Detect which cell encompasses the target text, then output its (x, y) center coordinate. 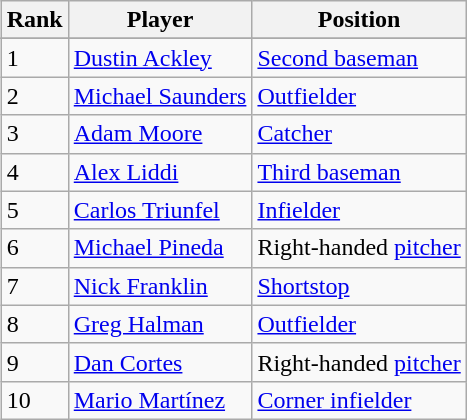
Infielder (359, 210)
Shortstop (359, 286)
4 (34, 172)
Corner infielder (359, 400)
Adam Moore (160, 134)
6 (34, 248)
Third baseman (359, 172)
Michael Saunders (160, 96)
Rank (34, 20)
Player (160, 20)
5 (34, 210)
Second baseman (359, 58)
2 (34, 96)
Carlos Triunfel (160, 210)
Alex Liddi (160, 172)
10 (34, 400)
8 (34, 324)
3 (34, 134)
Dan Cortes (160, 362)
Position (359, 20)
7 (34, 286)
9 (34, 362)
Dustin Ackley (160, 58)
Catcher (359, 134)
Mario Martínez (160, 400)
Michael Pineda (160, 248)
Nick Franklin (160, 286)
Greg Halman (160, 324)
1 (34, 58)
